Return (X, Y) of the center of cell containing provided text 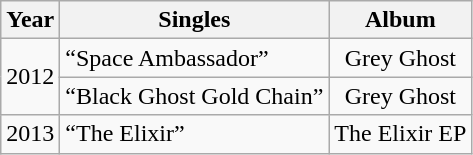
Album (400, 20)
Year (30, 20)
“Space Ambassador” (194, 58)
The Elixir EP (400, 134)
“Black Ghost Gold Chain” (194, 96)
Singles (194, 20)
2013 (30, 134)
2012 (30, 77)
“The Elixir” (194, 134)
